Return the (x, y) coordinate for the center point of the cell that contains the specified text.  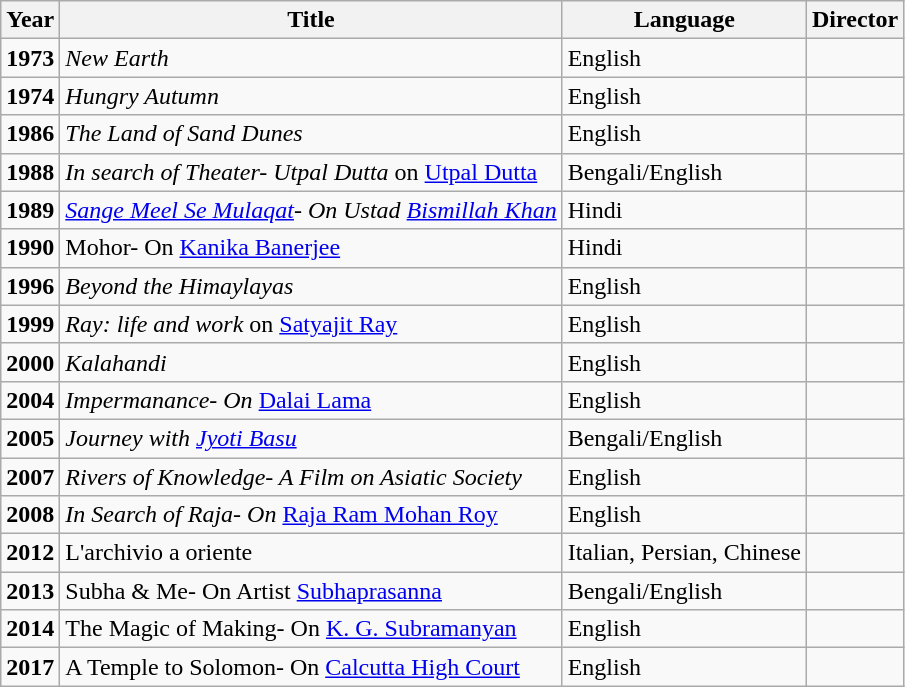
In search of Theater- Utpal Dutta on Utpal Dutta (311, 172)
1974 (30, 96)
Kalahandi (311, 362)
Beyond the Himaylayas (311, 286)
Year (30, 20)
Journey with Jyoti Basu (311, 438)
Ray: life and work on Satyajit Ray (311, 324)
1973 (30, 58)
Rivers of Knowledge- A Film on Asiatic Society (311, 477)
1990 (30, 248)
1988 (30, 172)
2005 (30, 438)
1999 (30, 324)
Director (856, 20)
The Magic of Making- On K. G. Subramanyan (311, 629)
2008 (30, 515)
2000 (30, 362)
Hungry Autumn (311, 96)
2017 (30, 667)
Title (311, 20)
2012 (30, 553)
The Land of Sand Dunes (311, 134)
Subha & Me- On Artist Subhaprasanna (311, 591)
Mohor- On Kanika Banerjee (311, 248)
Sange Meel Se Mulaqat- On Ustad Bismillah Khan (311, 210)
2007 (30, 477)
L'archivio a oriente (311, 553)
1989 (30, 210)
A Temple to Solomon- On Calcutta High Court (311, 667)
1996 (30, 286)
2014 (30, 629)
In Search of Raja- On Raja Ram Mohan Roy (311, 515)
2013 (30, 591)
Impermanance- On Dalai Lama (311, 400)
New Earth (311, 58)
1986 (30, 134)
2004 (30, 400)
Italian, Persian, Chinese (684, 553)
Language (684, 20)
